Pinpoint the cell where the given text exists, returning its (X, Y) midpoint coordinate. 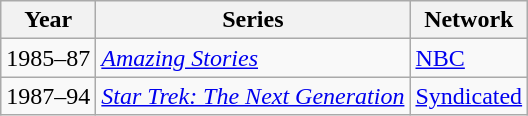
Series (253, 20)
Amazing Stories (253, 58)
Network (469, 20)
NBC (469, 58)
Syndicated (469, 96)
Year (48, 20)
1985–87 (48, 58)
1987–94 (48, 96)
Star Trek: The Next Generation (253, 96)
